Find where the given text appears and provide that cell's center as (x, y) coordinate. 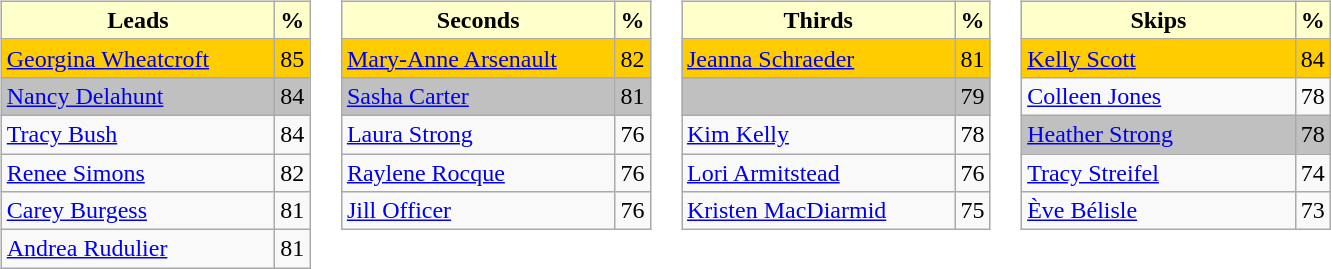
Raylene Rocque (478, 173)
Kristen MacDiarmid (819, 211)
Heather Strong (1159, 134)
Carey Burgess (138, 211)
85 (292, 58)
Thirds (819, 20)
Colleen Jones (1159, 96)
Skips (1159, 20)
Tracy Bush (138, 134)
Kelly Scott (1159, 58)
Ève Bélisle (1159, 211)
74 (1312, 173)
Jeanna Schraeder (819, 58)
73 (1312, 211)
Leads (138, 20)
Andrea Rudulier (138, 249)
Kim Kelly (819, 134)
Tracy Streifel (1159, 173)
Seconds (478, 20)
Lori Armitstead (819, 173)
Jill Officer (478, 211)
Nancy Delahunt (138, 96)
Mary-Anne Arsenault (478, 58)
Renee Simons (138, 173)
Laura Strong (478, 134)
75 (972, 211)
Sasha Carter (478, 96)
79 (972, 96)
Georgina Wheatcroft (138, 58)
